For the text-containing cell, return its midpoint in (x, y) coordinate format. 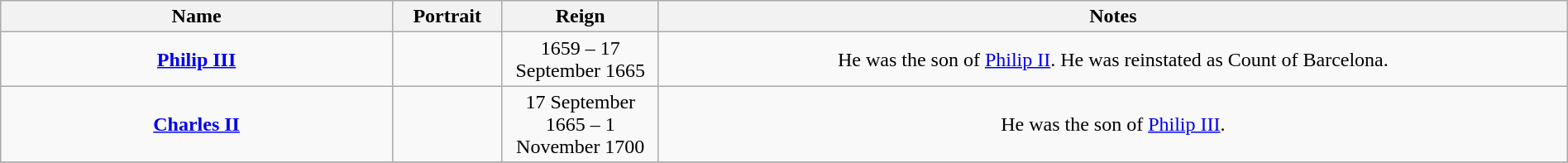
Charles II (197, 124)
He was the son of Philip II. He was reinstated as Count of Barcelona. (1113, 60)
1659 – 17 September 1665 (581, 60)
Notes (1113, 17)
Reign (581, 17)
Philip III (197, 60)
Portrait (447, 17)
Name (197, 17)
17 September 1665 – 1 November 1700 (581, 124)
He was the son of Philip III. (1113, 124)
